Search for the cell housing the specified text and yield its [X, Y] center coordinate. 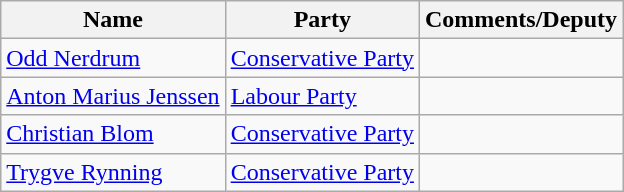
Comments/Deputy [522, 20]
Name [113, 20]
Anton Marius Jenssen [113, 96]
Odd Nerdrum [113, 58]
Party [322, 20]
Trygve Rynning [113, 172]
Labour Party [322, 96]
Christian Blom [113, 134]
